Extract the (X, Y) coordinate from the center of the cell holding the provided text.  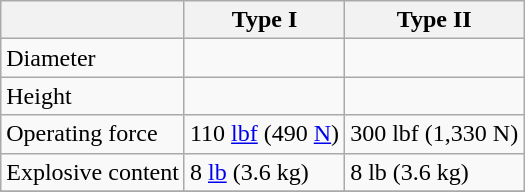
Explosive content (93, 172)
Operating force (93, 134)
110 lbf (490 N) (264, 134)
Diameter (93, 58)
Type II (434, 20)
300 lbf (1,330 N) (434, 134)
Type I (264, 20)
Height (93, 96)
